Scan for the cell matching the given text and deliver its (x, y) coordinate at center. 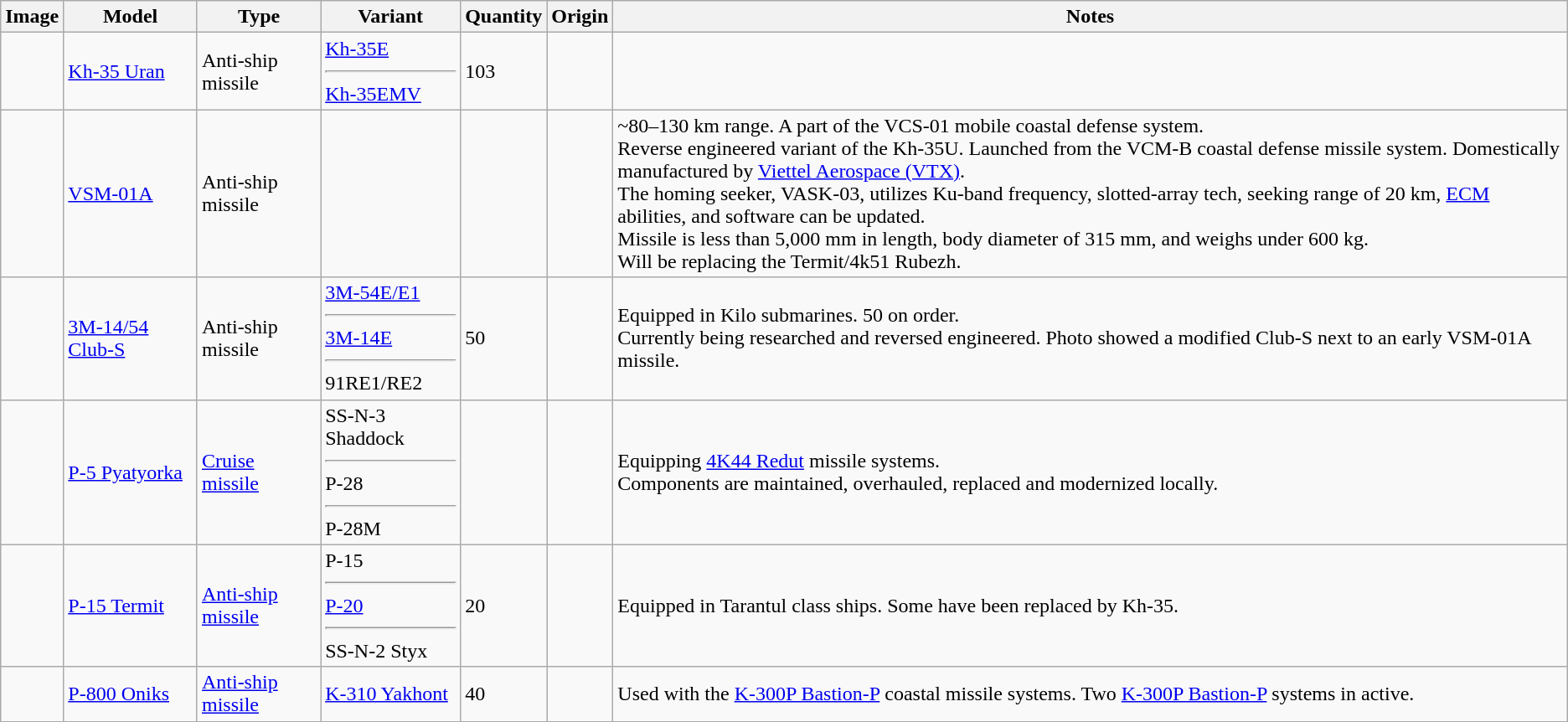
40 (504, 694)
Cruise missile (258, 472)
K-310 Yakhont (390, 694)
50 (504, 338)
P-5 Pyatyorka (131, 472)
103 (504, 71)
Kh-35E Kh-35EMV (390, 71)
20 (504, 606)
SS-N-3 ShaddockP-28P-28M (390, 472)
Origin (580, 17)
Equipped in Tarantul class ships. Some have been replaced by Kh-35. (1091, 606)
Model (131, 17)
Used with the K-300P Bastion-P coastal missile systems. Two K-300P Bastion-P systems in active. (1091, 694)
Notes (1091, 17)
Quantity (504, 17)
P-15 P-20 SS-N-2 Styx (390, 606)
Variant (390, 17)
Image (32, 17)
P-800 Oniks (131, 694)
Type (258, 17)
Equipping 4K44 Redut missile systems.Components are maintained, overhauled, replaced and modernized locally. (1091, 472)
3M-14/54 Club-S (131, 338)
Kh-35 Uran (131, 71)
3M-54E/E1 3M-14E 91RE1/RE2 (390, 338)
P-15 Termit (131, 606)
VSM-01A (131, 193)
